Return the [x, y] coordinate for the center point of the cell that contains the specified text.  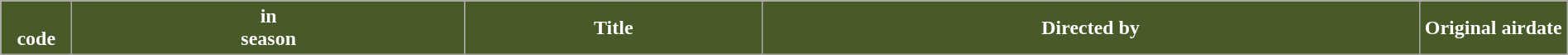
code [36, 28]
inseason [269, 28]
Original airdate [1494, 28]
Title [614, 28]
Directed by [1090, 28]
